From the cell containing the given text, extract its center point as (x, y) coordinate. 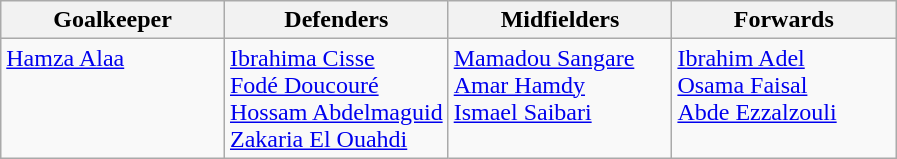
Goalkeeper (113, 20)
Mamadou Sangare Amar Hamdy Ismael Saibari (560, 98)
Forwards (784, 20)
Hamza Alaa (113, 98)
Ibrahima Cisse Fodé Doucouré Hossam Abdelmaguid Zakaria El Ouahdi (336, 98)
Midfielders (560, 20)
Ibrahim Adel Osama Faisal Abde Ezzalzouli (784, 98)
Defenders (336, 20)
